Extract the (x, y) coordinate from the center of the cell holding the provided text.  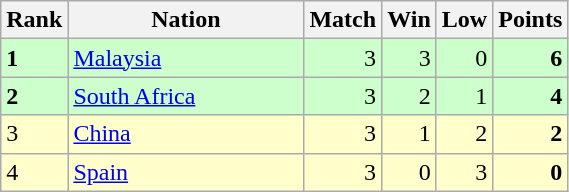
Points (530, 20)
6 (530, 58)
Win (410, 20)
China (186, 134)
Match (343, 20)
Nation (186, 20)
Malaysia (186, 58)
Spain (186, 172)
Low (464, 20)
Rank (34, 20)
South Africa (186, 96)
